Search for the cell housing the specified text and yield its [x, y] center coordinate. 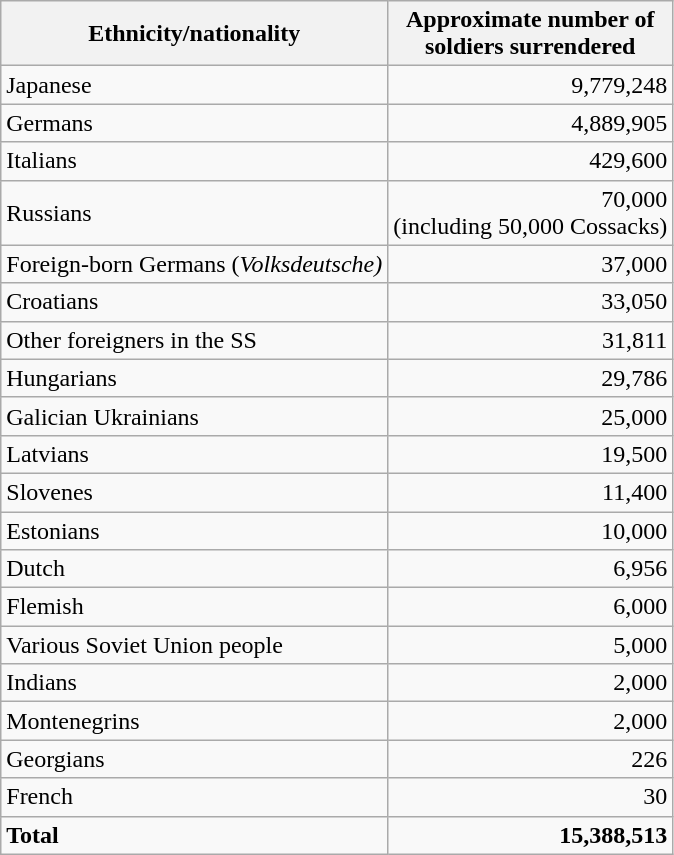
5,000 [530, 645]
Ethnicity/nationality [194, 34]
Germans [194, 123]
10,000 [530, 531]
Hungarians [194, 378]
Japanese [194, 85]
226 [530, 759]
Croatians [194, 302]
Montenegrins [194, 721]
Other foreigners in the SS [194, 340]
Estonians [194, 531]
Flemish [194, 607]
Italians [194, 161]
25,000 [530, 416]
29,786 [530, 378]
Foreign-born Germans (Volksdeutsche) [194, 264]
Approximate number of soldiers surrendered [530, 34]
9,779,248 [530, 85]
37,000 [530, 264]
Total [194, 835]
6,000 [530, 607]
30 [530, 797]
33,050 [530, 302]
31,811 [530, 340]
Indians [194, 683]
11,400 [530, 492]
Slovenes [194, 492]
70,000 (including 50,000 Cossacks) [530, 212]
Russians [194, 212]
Latvians [194, 454]
Georgians [194, 759]
15,388,513 [530, 835]
6,956 [530, 569]
Various Soviet Union people [194, 645]
19,500 [530, 454]
Dutch [194, 569]
Galician Ukrainians [194, 416]
429,600 [530, 161]
4,889,905 [530, 123]
French [194, 797]
